Determine the [x, y] coordinate at the center of the cell enclosing the given text.  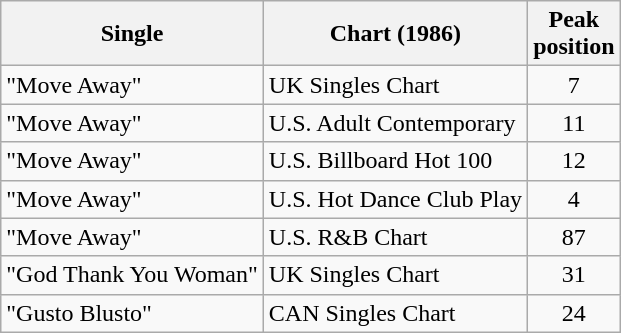
11 [574, 123]
Peakposition [574, 34]
12 [574, 161]
24 [574, 313]
"Gusto Blusto" [132, 313]
Single [132, 34]
Chart (1986) [395, 34]
U.S. Adult Contemporary [395, 123]
CAN Singles Chart [395, 313]
U.S. R&B Chart [395, 237]
31 [574, 275]
4 [574, 199]
U.S. Billboard Hot 100 [395, 161]
87 [574, 237]
7 [574, 85]
"God Thank You Woman" [132, 275]
U.S. Hot Dance Club Play [395, 199]
